Locate the cell with the specified text and output its (x, y) center coordinate. 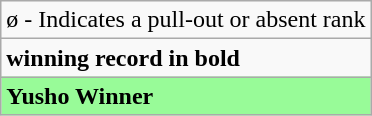
ø - Indicates a pull-out or absent rank (186, 20)
winning record in bold (186, 58)
Yusho Winner (186, 96)
